Capture the cell that displays the provided text and extract its [X, Y] central coordinate. 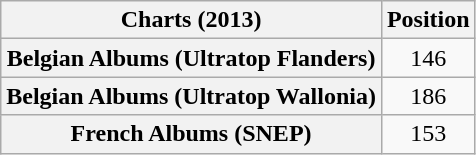
186 [428, 96]
Charts (2013) [192, 20]
146 [428, 58]
French Albums (SNEP) [192, 134]
Position [428, 20]
153 [428, 134]
Belgian Albums (Ultratop Flanders) [192, 58]
Belgian Albums (Ultratop Wallonia) [192, 96]
